From the cell containing the given text, extract its center point as [x, y] coordinate. 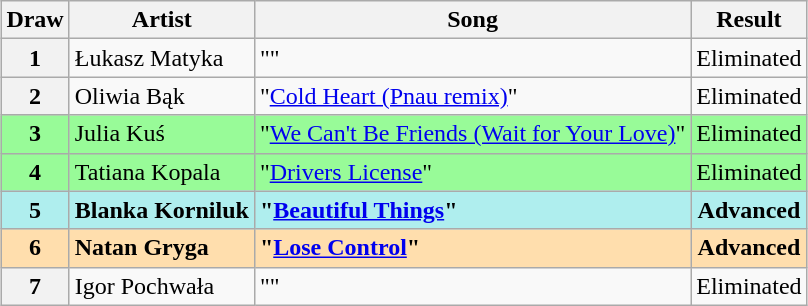
"Lose Control" [472, 248]
Result [749, 20]
Łukasz Matyka [162, 58]
"Cold Heart (Pnau remix)" [472, 96]
Natan Gryga [162, 248]
"Drivers License" [472, 172]
Draw [35, 20]
1 [35, 58]
7 [35, 286]
Artist [162, 20]
5 [35, 210]
Blanka Korniluk [162, 210]
Song [472, 20]
3 [35, 134]
Igor Pochwała [162, 286]
"We Can't Be Friends (Wait for Your Love)" [472, 134]
"Beautiful Things" [472, 210]
Julia Kuś [162, 134]
6 [35, 248]
Oliwia Bąk [162, 96]
2 [35, 96]
Tatiana Kopala [162, 172]
4 [35, 172]
